Provide the [x, y] coordinate of the cell's center where the given text is located.  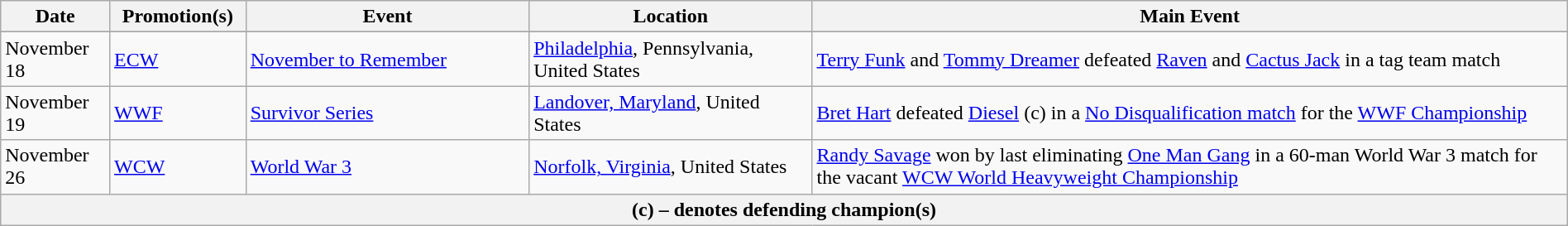
Date [55, 17]
(c) – denotes defending champion(s) [784, 209]
Landover, Maryland, United States [671, 113]
November 19 [55, 113]
Terry Funk and Tommy Dreamer defeated Raven and Cactus Jack in a tag team match [1189, 60]
Promotion(s) [179, 17]
Survivor Series [387, 113]
Bret Hart defeated Diesel (c) in a No Disqualification match for the WWF Championship [1189, 113]
November 18 [55, 60]
WCW [179, 167]
Philadelphia, Pennsylvania, United States [671, 60]
November to Remember [387, 60]
WWF [179, 113]
Location [671, 17]
Main Event [1189, 17]
ECW [179, 60]
Randy Savage won by last eliminating One Man Gang in a 60-man World War 3 match for the vacant WCW World Heavyweight Championship [1189, 167]
Norfolk, Virginia, United States [671, 167]
World War 3 [387, 167]
November 26 [55, 167]
Event [387, 17]
